Determine the [x, y] coordinate at the center of the cell enclosing the given text.  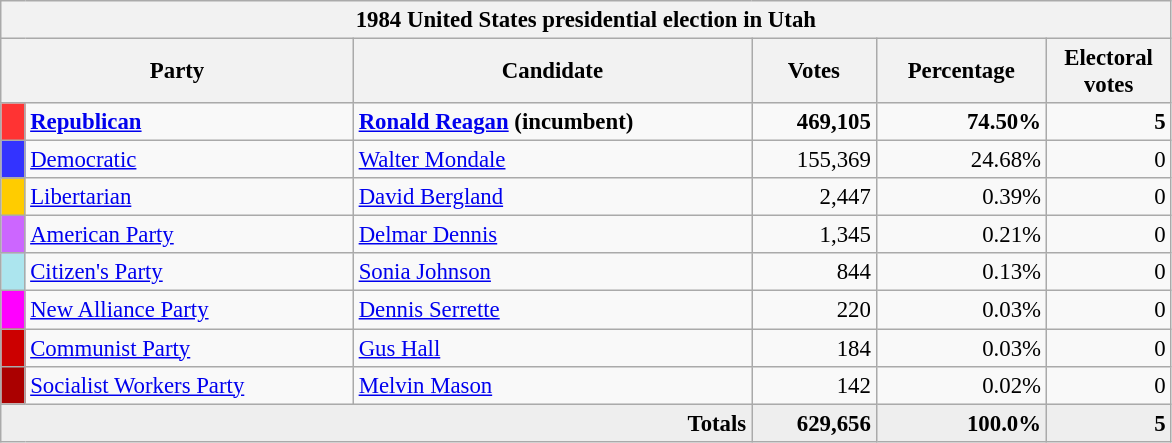
844 [814, 273]
Totals [376, 423]
Republican [189, 122]
Democratic [189, 160]
184 [814, 348]
Candidate [552, 72]
Electoral votes [1108, 72]
2,447 [814, 197]
24.68% [961, 160]
0.39% [961, 197]
Socialist Workers Party [189, 385]
David Bergland [552, 197]
629,656 [814, 423]
American Party [189, 235]
New Alliance Party [189, 310]
0.21% [961, 235]
100.0% [961, 423]
Ronald Reagan (incumbent) [552, 122]
Walter Mondale [552, 160]
1,345 [814, 235]
Gus Hall [552, 348]
Sonia Johnson [552, 273]
Communist Party [189, 348]
142 [814, 385]
Melvin Mason [552, 385]
Libertarian [189, 197]
1984 United States presidential election in Utah [586, 20]
Citizen's Party [189, 273]
Party [178, 72]
Dennis Serrette [552, 310]
469,105 [814, 122]
Votes [814, 72]
74.50% [961, 122]
Percentage [961, 72]
0.13% [961, 273]
220 [814, 310]
0.02% [961, 385]
155,369 [814, 160]
Delmar Dennis [552, 235]
